Provide the (X, Y) coordinate of the cell's center where the given text is located.  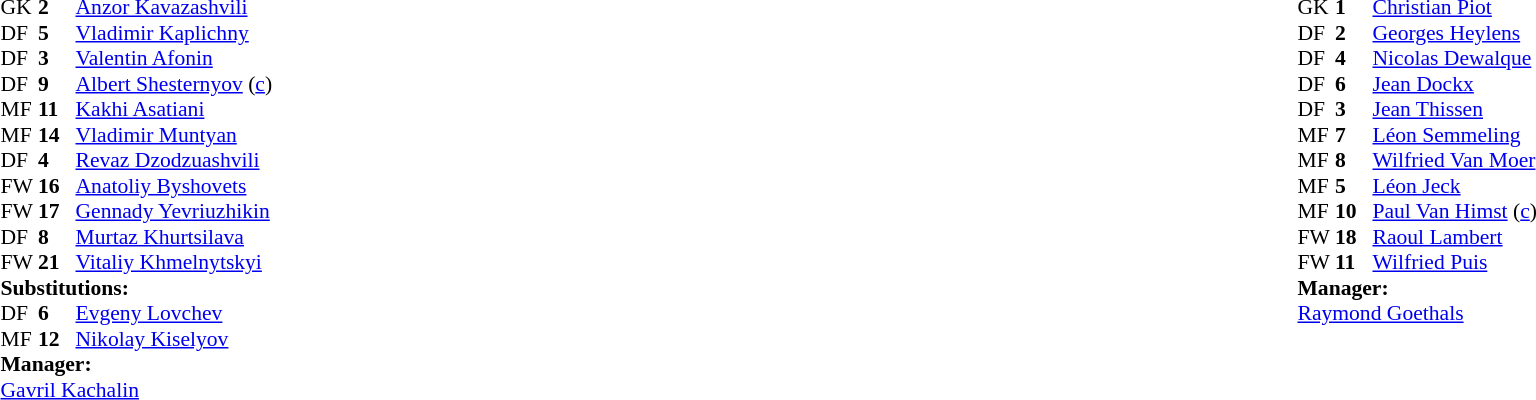
Gennady Yevriuzhikin (174, 211)
9 (57, 84)
Vladimir Muntyan (174, 135)
Nikolay Kiselyov (174, 339)
Vitaliy Khmelnytskyi (174, 263)
Revaz Dzodzuashvili (174, 161)
Murtaz Khurtsilava (174, 237)
12 (57, 339)
Anatoliy Byshovets (174, 186)
Evgeny Lovchev (174, 313)
18 (1354, 237)
10 (1354, 211)
17 (57, 211)
21 (57, 263)
Albert Shesternyov (c) (174, 84)
Manager: (136, 365)
7 (1354, 135)
Vladimir Kaplichny (174, 33)
2 (1354, 33)
Valentin Afonin (174, 59)
16 (57, 186)
14 (57, 135)
Kakhi Asatiani (174, 109)
Substitutions: (136, 288)
